Return [x, y] of the center of cell containing provided text 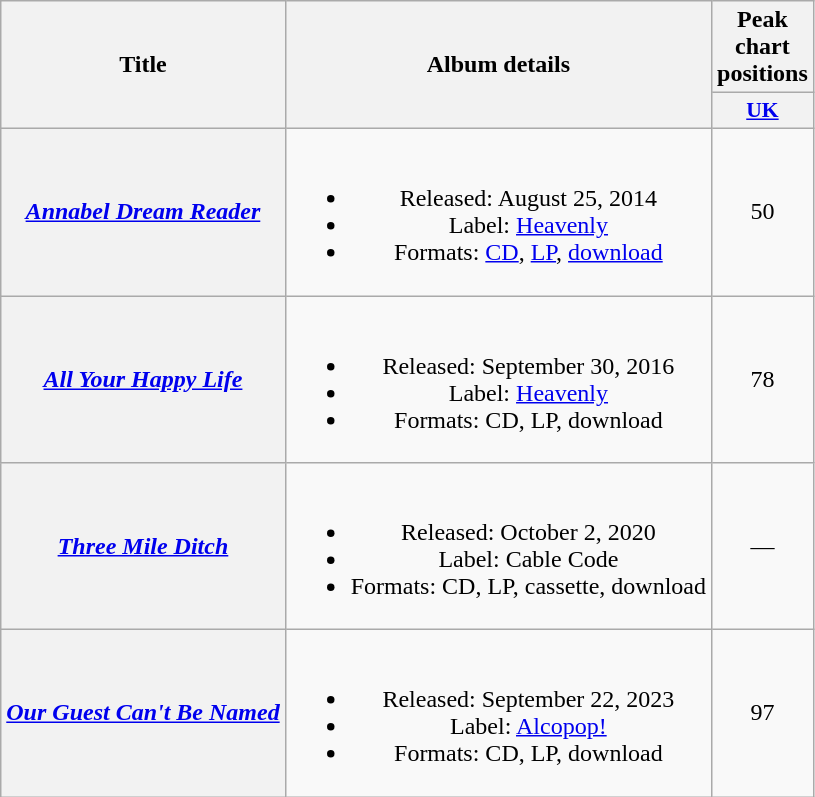
Released: September 30, 2016Label: HeavenlyFormats: CD, LP, download [498, 380]
Title [143, 65]
Album details [498, 65]
Released: October 2, 2020Label: Cable CodeFormats: CD, LP, cassette, download [498, 546]
50 [763, 212]
Annabel Dream Reader [143, 212]
Released: August 25, 2014Label: HeavenlyFormats: CD, LP, download [498, 212]
UK [763, 111]
— [763, 546]
Released: September 22, 2023Label: Alcopop!Formats: CD, LP, download [498, 714]
Three Mile Ditch [143, 546]
Our Guest Can't Be Named [143, 714]
All Your Happy Life [143, 380]
97 [763, 714]
Peak chart positions [763, 47]
78 [763, 380]
